Determine the (x, y) coordinate at the center of the cell enclosing the given text.  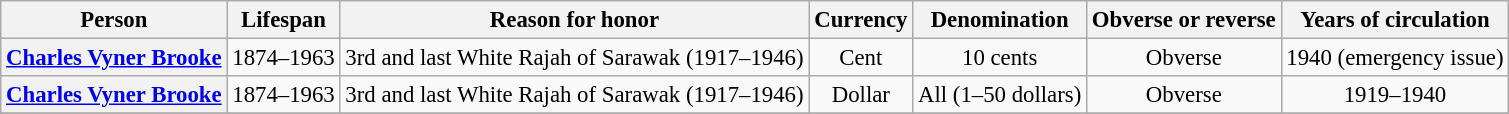
Currency (861, 20)
10 cents (1000, 58)
All (1–50 dollars) (1000, 95)
Dollar (861, 95)
Cent (861, 58)
Denomination (1000, 20)
Obverse or reverse (1184, 20)
Years of circulation (1395, 20)
1919–1940 (1395, 95)
Reason for honor (574, 20)
1940 (emergency issue) (1395, 58)
Lifespan (284, 20)
Person (114, 20)
